Provide the [X, Y] coordinate of the cell's center where the given text is located.  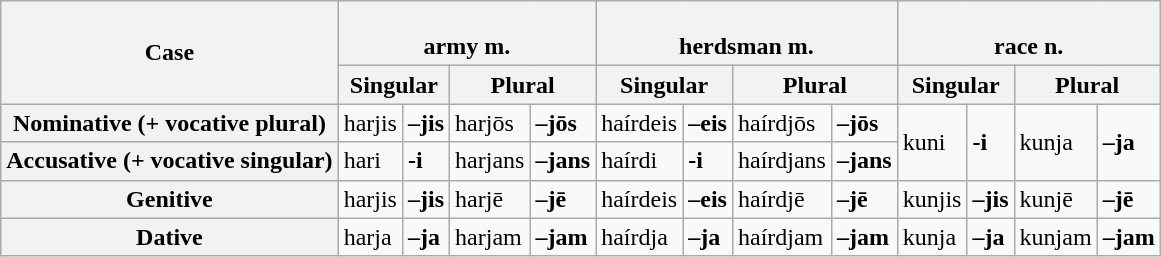
haírdjōs [782, 123]
Accusative (+ vocative singular) [170, 161]
army m. [467, 34]
kunjis [932, 199]
harja [370, 237]
harjōs [490, 123]
haírdjans [782, 161]
Genitive [170, 199]
Dative [170, 237]
kunjē [1056, 199]
harjans [490, 161]
haírdjam [782, 237]
kuni [932, 142]
kunjam [1056, 237]
race n. [1028, 34]
haírdja [640, 237]
Nominative (+ vocative plural) [170, 123]
herdsman m. [747, 34]
harjē [490, 199]
Case [170, 52]
haírdi [640, 161]
haírdjē [782, 199]
hari [370, 161]
harjam [490, 237]
